Return (X, Y) of the center of cell containing provided text 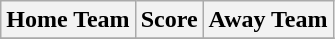
Away Team (268, 20)
Home Team (68, 20)
Score (169, 20)
